Identify which cell holds the provided text, then report its (x, y) central coordinate. 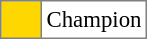
Champion (94, 20)
